Scan for the cell matching the given text and deliver its (X, Y) coordinate at center. 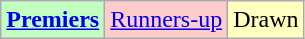
Drawn (266, 20)
Runners-up (166, 20)
Premiers (53, 20)
